From the cell containing the given text, extract its center point as [X, Y] coordinate. 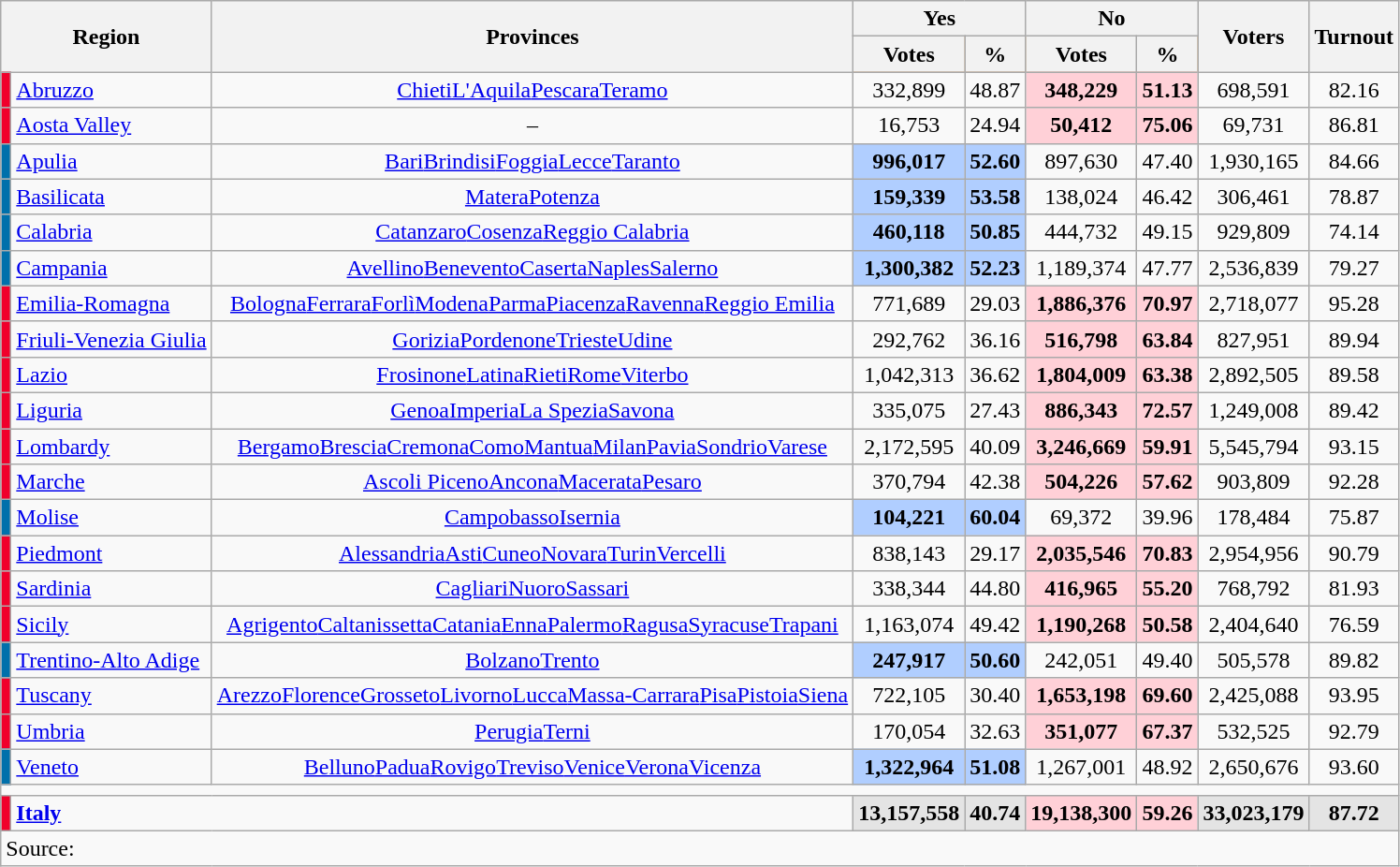
70.97 [1168, 303]
33,023,179 [1254, 813]
Sicily [111, 625]
2,892,505 [1254, 375]
242,051 [1082, 660]
1,189,374 [1082, 268]
2,425,088 [1254, 696]
50.58 [1168, 625]
Lazio [111, 375]
516,798 [1082, 339]
59.91 [1168, 447]
82.16 [1354, 90]
532,525 [1254, 731]
– [532, 125]
47.77 [1168, 268]
Voters [1254, 37]
CagliariNuoroSassari [532, 589]
67.37 [1168, 731]
93.15 [1354, 447]
416,965 [1082, 589]
89.82 [1354, 660]
Liguria [111, 410]
903,809 [1254, 482]
1,886,376 [1082, 303]
CampobassoIsernia [532, 518]
3,246,669 [1082, 447]
306,461 [1254, 197]
460,118 [910, 232]
76.59 [1354, 625]
PerugiaTerni [532, 731]
79.27 [1354, 268]
Sardinia [111, 589]
BellunoPaduaRovigoTrevisoVeniceVeronaVicenza [532, 767]
47.40 [1168, 161]
996,017 [910, 161]
827,951 [1254, 339]
69,372 [1082, 518]
60.04 [996, 518]
70.83 [1168, 553]
348,229 [1082, 90]
93.60 [1354, 767]
No [1112, 19]
16,753 [910, 125]
Marche [111, 482]
Apulia [111, 161]
Umbria [111, 731]
69.60 [1168, 696]
36.62 [996, 375]
63.84 [1168, 339]
50,412 [1082, 125]
55.20 [1168, 589]
59.26 [1168, 813]
MateraPotenza [532, 197]
92.28 [1354, 482]
44.80 [996, 589]
897,630 [1082, 161]
13,157,558 [910, 813]
338,344 [910, 589]
92.79 [1354, 731]
Ascoli PicenoAnconaMacerataPesaro [532, 482]
40.09 [996, 447]
351,077 [1082, 731]
39.96 [1168, 518]
1,930,165 [1254, 161]
2,954,956 [1254, 553]
1,322,964 [910, 767]
74.14 [1354, 232]
BolognaFerraraForlìModenaParmaPiacenzaRavennaReggio Emilia [532, 303]
1,042,313 [910, 375]
51.08 [996, 767]
Tuscany [111, 696]
95.28 [1354, 303]
2,718,077 [1254, 303]
93.95 [1354, 696]
24.94 [996, 125]
ArezzoFlorenceGrossetoLivornoLuccaMassa-CarraraPisaPistoiaSiena [532, 696]
78.87 [1354, 197]
370,794 [910, 482]
49.15 [1168, 232]
444,732 [1082, 232]
Source: [700, 848]
104,221 [910, 518]
63.38 [1168, 375]
1,300,382 [910, 268]
138,024 [1082, 197]
Veneto [111, 767]
30.40 [996, 696]
722,105 [910, 696]
49.40 [1168, 660]
Basilicata [111, 197]
27.43 [996, 410]
178,484 [1254, 518]
Molise [111, 518]
57.62 [1168, 482]
AgrigentoCaltanissettaCataniaEnnaPalermoRagusaSyracuseTrapani [532, 625]
40.74 [996, 813]
51.13 [1168, 90]
AvellinoBeneventoCasertaNaplesSalerno [532, 268]
50.85 [996, 232]
52.60 [996, 161]
48.92 [1168, 767]
2,404,640 [1254, 625]
72.57 [1168, 410]
771,689 [910, 303]
GenoaImperiaLa SpeziaSavona [532, 410]
90.79 [1354, 553]
Turnout [1354, 37]
84.66 [1354, 161]
Calabria [111, 232]
Italy [432, 813]
Campania [111, 268]
Lombardy [111, 447]
2,650,676 [1254, 767]
BariBrindisiFoggiaLecceTaranto [532, 161]
292,762 [910, 339]
49.42 [996, 625]
Aosta Valley [111, 125]
48.87 [996, 90]
75.87 [1354, 518]
Provinces [532, 37]
81.93 [1354, 589]
Abruzzo [111, 90]
19,138,300 [1082, 813]
CatanzaroCosenzaReggio Calabria [532, 232]
505,578 [1254, 660]
1,249,008 [1254, 410]
247,917 [910, 660]
89.94 [1354, 339]
1,653,198 [1082, 696]
53.58 [996, 197]
36.16 [996, 339]
89.42 [1354, 410]
332,899 [910, 90]
1,804,009 [1082, 375]
69,731 [1254, 125]
52.23 [996, 268]
Yes [940, 19]
1,163,074 [910, 625]
87.72 [1354, 813]
Region [107, 37]
2,172,595 [910, 447]
1,190,268 [1082, 625]
335,075 [910, 410]
5,545,794 [1254, 447]
Friuli-Venezia Giulia [111, 339]
2,035,546 [1082, 553]
FrosinoneLatinaRietiRomeViterbo [532, 375]
75.06 [1168, 125]
29.03 [996, 303]
89.58 [1354, 375]
886,343 [1082, 410]
29.17 [996, 553]
AlessandriaAstiCuneoNovaraTurinVercelli [532, 553]
BolzanoTrento [532, 660]
GoriziaPordenoneTriesteUdine [532, 339]
42.38 [996, 482]
46.42 [1168, 197]
86.81 [1354, 125]
929,809 [1254, 232]
159,339 [910, 197]
50.60 [996, 660]
Emilia-Romagna [111, 303]
838,143 [910, 553]
ChietiL'AquilaPescaraTeramo [532, 90]
1,267,001 [1082, 767]
Piedmont [111, 553]
698,591 [1254, 90]
170,054 [910, 731]
BergamoBresciaCremonaComoMantuaMilanPaviaSondrioVarese [532, 447]
2,536,839 [1254, 268]
768,792 [1254, 589]
32.63 [996, 731]
504,226 [1082, 482]
Trentino-Alto Adige [111, 660]
